Provide the [X, Y] coordinate of the cell's center where the given text is located.  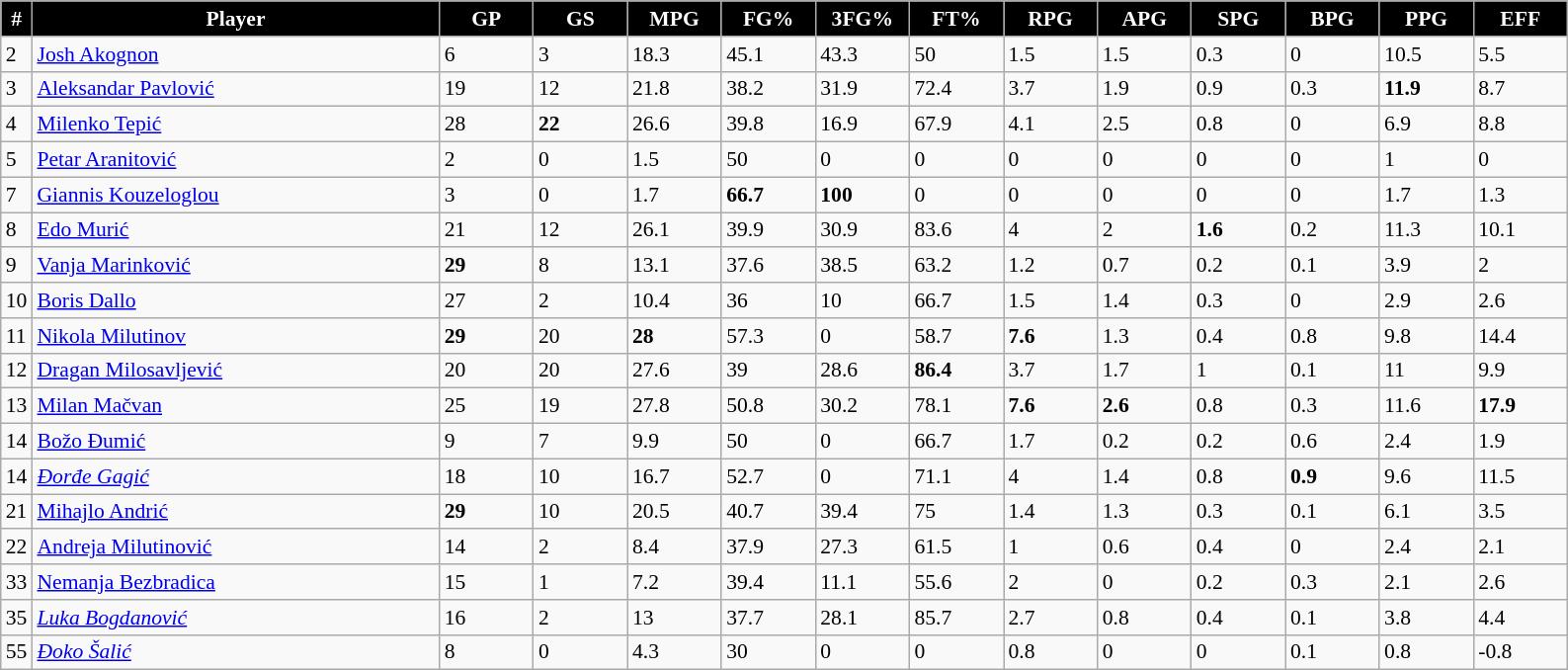
39.8 [769, 125]
15 [486, 582]
1.2 [1051, 266]
4.1 [1051, 125]
11.5 [1520, 476]
APG [1144, 19]
86.4 [956, 371]
61.5 [956, 547]
10.5 [1427, 54]
67.9 [956, 125]
4.3 [674, 652]
30 [769, 652]
9.8 [1427, 336]
25 [486, 406]
2.9 [1427, 300]
28.1 [862, 618]
3.8 [1427, 618]
FG% [769, 19]
35 [17, 618]
6 [486, 54]
9.6 [1427, 476]
BPG [1332, 19]
Vanja Marinković [235, 266]
Edo Murić [235, 230]
55.6 [956, 582]
38.2 [769, 89]
Josh Akognon [235, 54]
4.4 [1520, 618]
2.7 [1051, 618]
11.3 [1427, 230]
85.7 [956, 618]
3FG% [862, 19]
11.6 [1427, 406]
26.6 [674, 125]
14.4 [1520, 336]
72.4 [956, 89]
27.6 [674, 371]
-0.8 [1520, 652]
2.5 [1144, 125]
# [17, 19]
38.5 [862, 266]
Nikola Milutinov [235, 336]
3.5 [1520, 512]
75 [956, 512]
1.6 [1239, 230]
100 [862, 195]
6.9 [1427, 125]
Luka Bogdanović [235, 618]
GS [581, 19]
Petar Aranitović [235, 160]
57.3 [769, 336]
Božo Đumić [235, 442]
63.2 [956, 266]
20.5 [674, 512]
27.8 [674, 406]
37.7 [769, 618]
Player [235, 19]
33 [17, 582]
MPG [674, 19]
18 [486, 476]
Andreja Milutinović [235, 547]
45.1 [769, 54]
8.7 [1520, 89]
Nemanja Bezbradica [235, 582]
Milan Mačvan [235, 406]
28.6 [862, 371]
16 [486, 618]
EFF [1520, 19]
27.3 [862, 547]
10.4 [674, 300]
Milenko Tepić [235, 125]
40.7 [769, 512]
27 [486, 300]
78.1 [956, 406]
Mihajlo Andrić [235, 512]
71.1 [956, 476]
8.8 [1520, 125]
43.3 [862, 54]
Giannis Kouzeloglou [235, 195]
16.7 [674, 476]
RPG [1051, 19]
50.8 [769, 406]
11.9 [1427, 89]
SPG [1239, 19]
GP [486, 19]
Dragan Milosavljević [235, 371]
13.1 [674, 266]
5 [17, 160]
37.6 [769, 266]
3.9 [1427, 266]
16.9 [862, 125]
55 [17, 652]
7.2 [674, 582]
0.7 [1144, 266]
52.7 [769, 476]
18.3 [674, 54]
8.4 [674, 547]
17.9 [1520, 406]
Boris Dallo [235, 300]
6.1 [1427, 512]
36 [769, 300]
5.5 [1520, 54]
11.1 [862, 582]
58.7 [956, 336]
83.6 [956, 230]
26.1 [674, 230]
Aleksandar Pavlović [235, 89]
39 [769, 371]
30.9 [862, 230]
FT% [956, 19]
31.9 [862, 89]
10.1 [1520, 230]
39.9 [769, 230]
21.8 [674, 89]
Đoko Šalić [235, 652]
Đorđe Gagić [235, 476]
37.9 [769, 547]
PPG [1427, 19]
30.2 [862, 406]
